Scan for the cell matching the given text and deliver its [X, Y] coordinate at center. 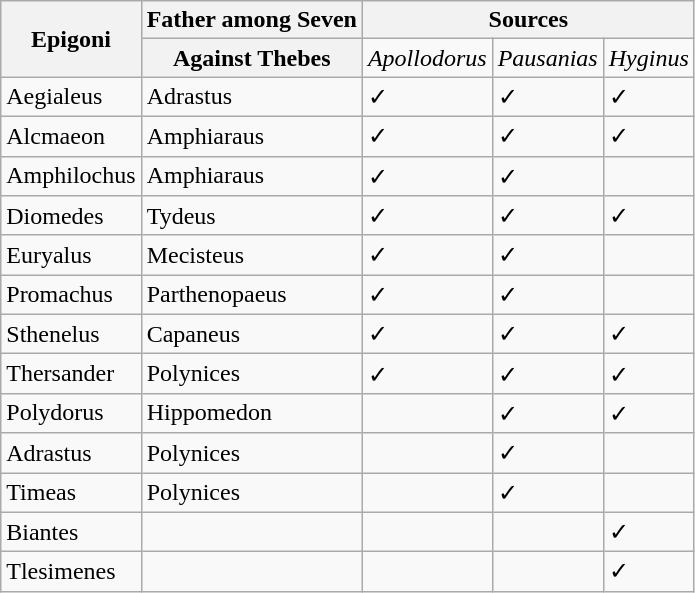
Capaneus [252, 334]
Hippomedon [252, 413]
Euryalus [71, 255]
Promachus [71, 295]
Alcmaeon [71, 136]
Epigoni [71, 39]
Father among Seven [252, 20]
Sources [528, 20]
Polydorus [71, 413]
Tlesimenes [71, 572]
Diomedes [71, 216]
Parthenopaeus [252, 295]
Apollodorus [427, 58]
Timeas [71, 492]
Amphilochus [71, 176]
Against Thebes [252, 58]
Sthenelus [71, 334]
Pausanias [548, 58]
Hyginus [648, 58]
Aegialeus [71, 97]
Thersander [71, 374]
Biantes [71, 532]
Tydeus [252, 216]
Mecisteus [252, 255]
